For the text-containing cell, return its midpoint in [X, Y] coordinate format. 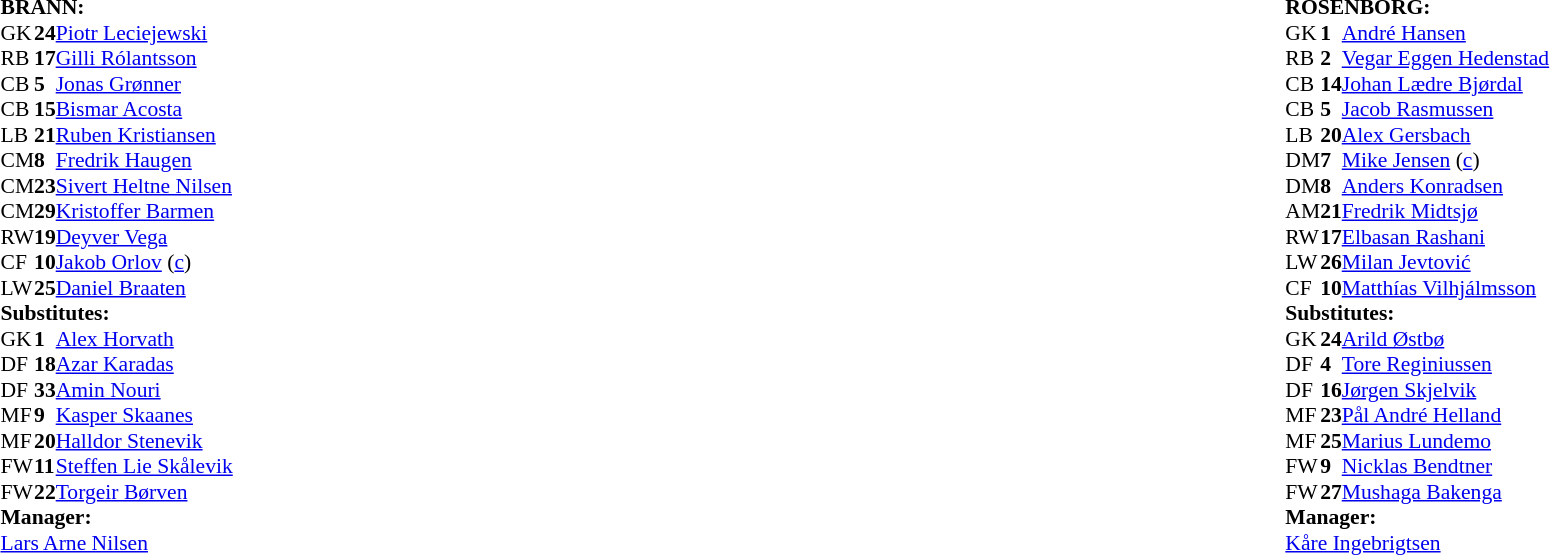
AM [1302, 211]
Mike Jensen (c) [1446, 161]
Sivert Heltne Nilsen [144, 186]
Anders Konradsen [1446, 186]
Bismar Acosta [144, 109]
Jørgen Skjelvik [1446, 390]
11 [45, 467]
14 [1331, 84]
Johan Lædre Bjørdal [1446, 84]
16 [1331, 390]
Marius Lundemo [1446, 441]
Milan Jevtović [1446, 263]
15 [45, 109]
Torgeir Børven [144, 492]
Gilli Rólantsson [144, 59]
27 [1331, 492]
Pål André Helland [1446, 415]
Steffen Lie Skålevik [144, 467]
18 [45, 365]
Matthías Vilhjálmsson [1446, 288]
Deyver Vega [144, 237]
Amin Nouri [144, 390]
Elbasan Rashani [1446, 237]
19 [45, 237]
26 [1331, 263]
7 [1331, 161]
Nicklas Bendtner [1446, 467]
Azar Karadas [144, 365]
4 [1331, 365]
Mushaga Bakenga [1446, 492]
29 [45, 211]
Kasper Skaanes [144, 415]
Kristoffer Barmen [144, 211]
Alex Gersbach [1446, 135]
Tore Reginiussen [1446, 365]
Vegar Eggen Hedenstad [1446, 59]
Fredrik Midtsjø [1446, 211]
Halldor Stenevik [144, 441]
Jakob Orlov (c) [144, 263]
33 [45, 390]
Ruben Kristiansen [144, 135]
Daniel Braaten [144, 288]
22 [45, 492]
Fredrik Haugen [144, 161]
Jacob Rasmussen [1446, 109]
André Hansen [1446, 33]
Piotr Leciejewski [144, 33]
Alex Horvath [144, 339]
2 [1331, 59]
Jonas Grønner [144, 84]
Arild Østbø [1446, 339]
